Determine the [X, Y] coordinate at the center of the cell enclosing the given text.  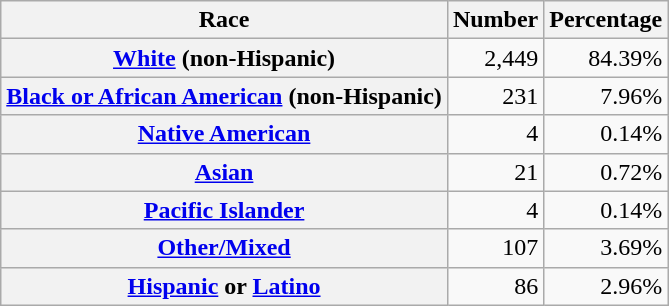
Black or African American (non-Hispanic) [224, 96]
Asian [224, 172]
231 [495, 96]
7.96% [606, 96]
0.72% [606, 172]
White (non-Hispanic) [224, 58]
Percentage [606, 20]
Other/Mixed [224, 248]
Pacific Islander [224, 210]
2,449 [495, 58]
Race [224, 20]
107 [495, 248]
3.69% [606, 248]
Number [495, 20]
84.39% [606, 58]
2.96% [606, 286]
21 [495, 172]
86 [495, 286]
Hispanic or Latino [224, 286]
Native American [224, 134]
